Determine the [x, y] coordinate at the center of the cell enclosing the given text.  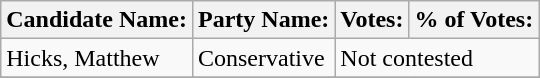
Conservative [263, 58]
Hicks, Matthew [97, 58]
Party Name: [263, 20]
Votes: [372, 20]
Candidate Name: [97, 20]
% of Votes: [474, 20]
Not contested [437, 58]
